Locate the cell with the specified text and output its [x, y] center coordinate. 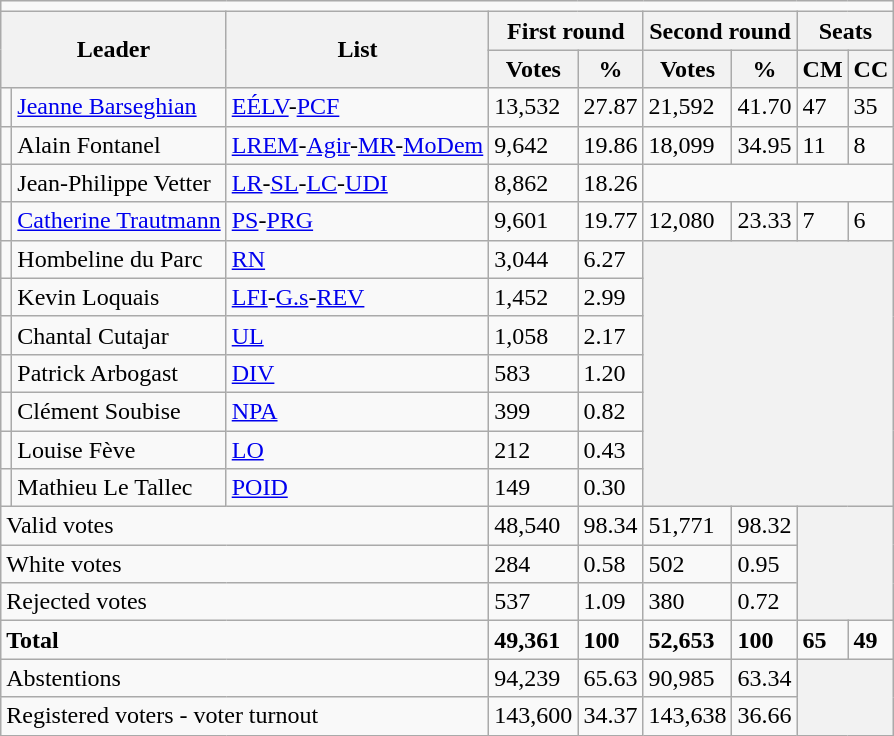
NPA [358, 411]
21,592 [688, 107]
583 [534, 373]
Registered voters - voter turnout [245, 716]
18,099 [688, 145]
212 [534, 449]
8,862 [534, 183]
34.95 [764, 145]
Chantal Cutajar [119, 335]
Catherine Trautmann [119, 221]
8 [871, 145]
380 [688, 602]
0.58 [610, 564]
98.32 [764, 526]
1,452 [534, 297]
0.72 [764, 602]
Hombeline du Parc [119, 259]
EÉLV-PCF [358, 107]
284 [534, 564]
6 [871, 221]
11 [822, 145]
Seats [846, 31]
DIV [358, 373]
23.33 [764, 221]
First round [566, 31]
399 [534, 411]
List [358, 50]
White votes [245, 564]
Abstentions [245, 678]
UL [358, 335]
RN [358, 259]
47 [822, 107]
0.43 [610, 449]
CC [871, 69]
POID [358, 488]
CM [822, 69]
Mathieu Le Tallec [119, 488]
Total [245, 640]
Jean-Philippe Vetter [119, 183]
34.37 [610, 716]
143,638 [688, 716]
149 [534, 488]
19.77 [610, 221]
1,058 [534, 335]
Second round [720, 31]
98.34 [610, 526]
Clément Soubise [119, 411]
41.70 [764, 107]
6.27 [610, 259]
Rejected votes [245, 602]
0.30 [610, 488]
Valid votes [245, 526]
18.26 [610, 183]
LFI-G.s-REV [358, 297]
9,601 [534, 221]
LR-SL-LC-UDI [358, 183]
Leader [114, 50]
90,985 [688, 678]
0.82 [610, 411]
13,532 [534, 107]
Patrick Arbogast [119, 373]
1.09 [610, 602]
2.99 [610, 297]
502 [688, 564]
2.17 [610, 335]
35 [871, 107]
49,361 [534, 640]
27.87 [610, 107]
7 [822, 221]
94,239 [534, 678]
12,080 [688, 221]
LREM-Agir-MR-MoDem [358, 145]
143,600 [534, 716]
52,653 [688, 640]
Jeanne Barseghian [119, 107]
63.34 [764, 678]
3,044 [534, 259]
51,771 [688, 526]
49 [871, 640]
LO [358, 449]
Alain Fontanel [119, 145]
65 [822, 640]
0.95 [764, 564]
36.66 [764, 716]
48,540 [534, 526]
PS-PRG [358, 221]
9,642 [534, 145]
Louise Fève [119, 449]
65.63 [610, 678]
Kevin Loquais [119, 297]
537 [534, 602]
1.20 [610, 373]
19.86 [610, 145]
